Extract the [x, y] coordinate from the center of the cell holding the provided text.  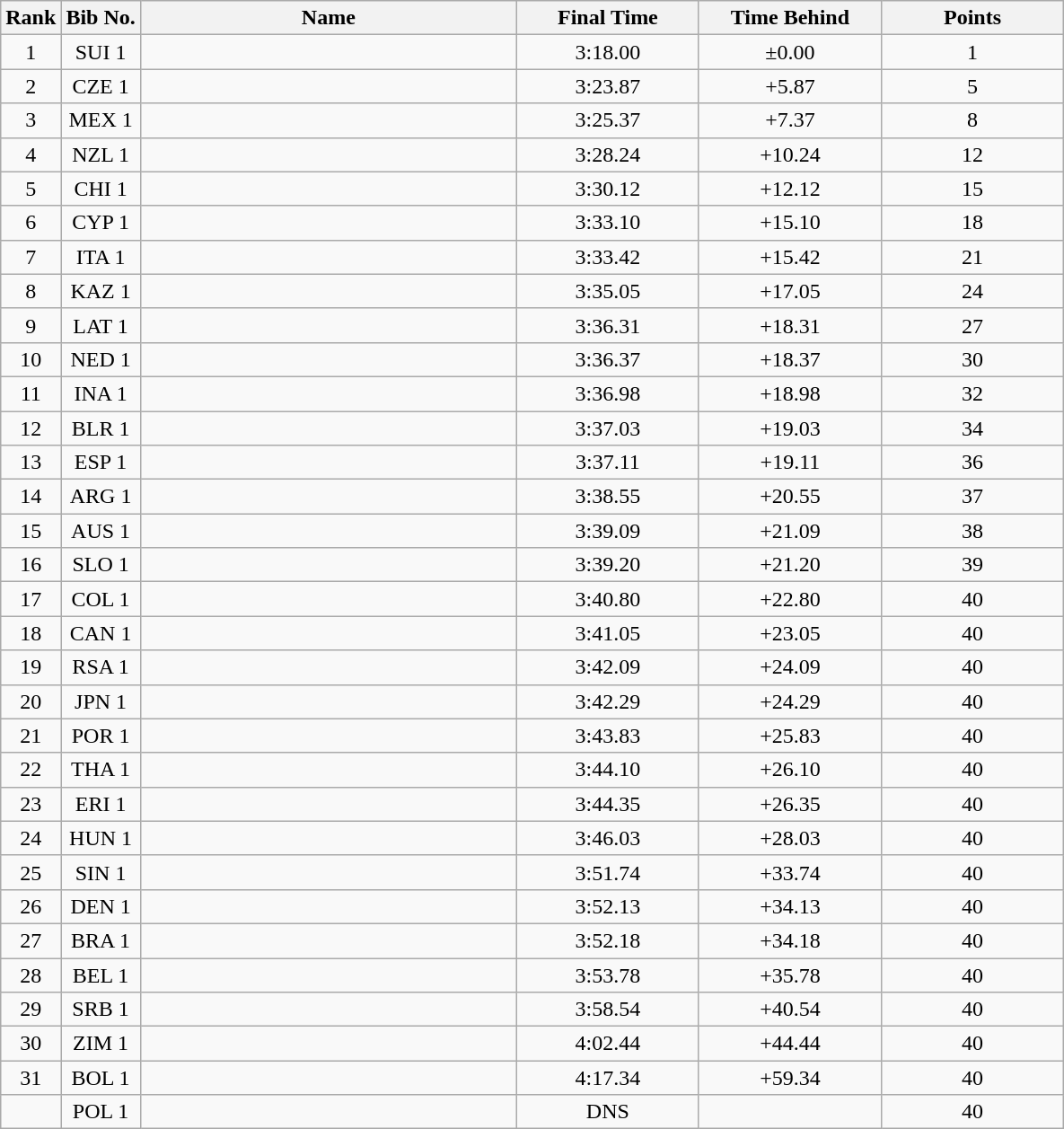
+21.20 [790, 565]
DEN 1 [101, 906]
36 [972, 463]
SRB 1 [101, 1010]
INA 1 [101, 393]
31 [31, 1078]
3:30.12 [607, 189]
16 [31, 565]
CYP 1 [101, 223]
NZL 1 [101, 154]
3:46.03 [607, 838]
+12.12 [790, 189]
+40.54 [790, 1010]
10 [31, 359]
Name [329, 18]
3:43.83 [607, 736]
+10.24 [790, 154]
ZIM 1 [101, 1044]
+34.18 [790, 940]
SUI 1 [101, 52]
SIN 1 [101, 872]
32 [972, 393]
+25.83 [790, 736]
3:42.29 [607, 701]
14 [31, 497]
3:23.87 [607, 86]
3:39.09 [607, 531]
+33.74 [790, 872]
RSA 1 [101, 667]
ESP 1 [101, 463]
+20.55 [790, 497]
+24.09 [790, 667]
Final Time [607, 18]
3:33.42 [607, 257]
13 [31, 463]
19 [31, 667]
Rank [31, 18]
+24.29 [790, 701]
17 [31, 599]
3:44.35 [607, 804]
3:36.37 [607, 359]
3:37.11 [607, 463]
25 [31, 872]
3 [31, 120]
+19.11 [790, 463]
ERI 1 [101, 804]
3:40.80 [607, 599]
23 [31, 804]
+35.78 [790, 975]
38 [972, 531]
HUN 1 [101, 838]
+26.10 [790, 770]
CZE 1 [101, 86]
+18.31 [790, 325]
3:42.09 [607, 667]
9 [31, 325]
MEX 1 [101, 120]
22 [31, 770]
3:18.00 [607, 52]
CHI 1 [101, 189]
AUS 1 [101, 531]
3:38.55 [607, 497]
+26.35 [790, 804]
2 [31, 86]
28 [31, 975]
BRA 1 [101, 940]
4:02.44 [607, 1044]
+21.09 [790, 531]
SLO 1 [101, 565]
BOL 1 [101, 1078]
+15.10 [790, 223]
Bib No. [101, 18]
+34.13 [790, 906]
37 [972, 497]
NED 1 [101, 359]
+19.03 [790, 428]
3:53.78 [607, 975]
COL 1 [101, 599]
Time Behind [790, 18]
BEL 1 [101, 975]
DNS [607, 1112]
3:25.37 [607, 120]
3:37.03 [607, 428]
±0.00 [790, 52]
3:39.20 [607, 565]
3:41.05 [607, 633]
+22.80 [790, 599]
+18.98 [790, 393]
29 [31, 1010]
20 [31, 701]
3:51.74 [607, 872]
26 [31, 906]
ARG 1 [101, 497]
POR 1 [101, 736]
+23.05 [790, 633]
34 [972, 428]
11 [31, 393]
3:52.13 [607, 906]
3:52.18 [607, 940]
6 [31, 223]
KAZ 1 [101, 291]
3:58.54 [607, 1010]
CAN 1 [101, 633]
4 [31, 154]
BLR 1 [101, 428]
+28.03 [790, 838]
+44.44 [790, 1044]
+15.42 [790, 257]
4:17.34 [607, 1078]
ITA 1 [101, 257]
THA 1 [101, 770]
+18.37 [790, 359]
3:36.31 [607, 325]
3:36.98 [607, 393]
+5.87 [790, 86]
3:35.05 [607, 291]
LAT 1 [101, 325]
7 [31, 257]
39 [972, 565]
3:33.10 [607, 223]
+59.34 [790, 1078]
+17.05 [790, 291]
+7.37 [790, 120]
3:44.10 [607, 770]
Points [972, 18]
JPN 1 [101, 701]
3:28.24 [607, 154]
POL 1 [101, 1112]
